Detect which cell encompasses the target text, then output its [X, Y] center coordinate. 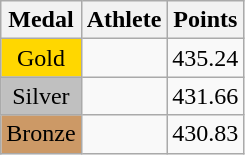
Athlete [124, 20]
Bronze [41, 134]
Points [206, 20]
Silver [41, 96]
435.24 [206, 58]
430.83 [206, 134]
431.66 [206, 96]
Medal [41, 20]
Gold [41, 58]
